Provide the (x, y) coordinate of the cell's center where the given text is located.  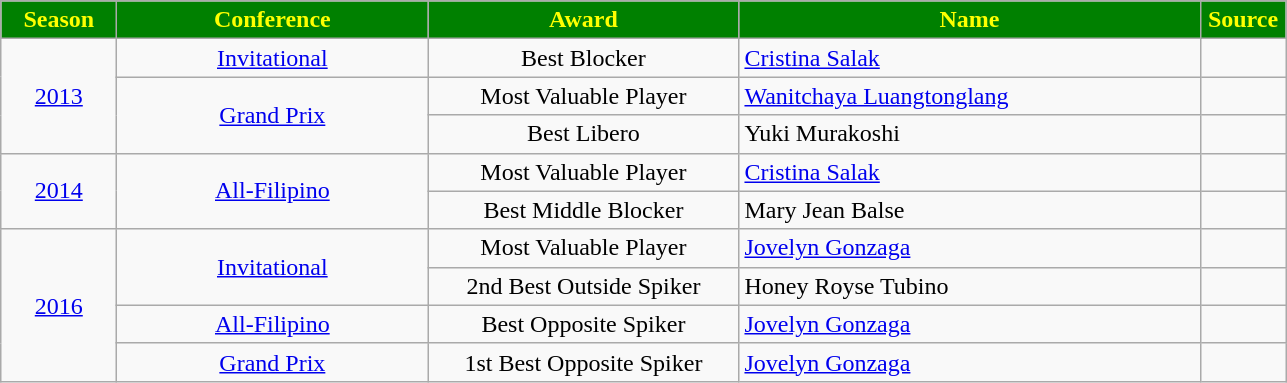
2016 (59, 305)
2013 (59, 96)
1st Best Opposite Spiker (584, 362)
Wanitchaya Luangtonglang (970, 96)
Best Middle Blocker (584, 210)
Award (584, 20)
Honey Royse Tubino (970, 286)
Yuki Murakoshi (970, 134)
Mary Jean Balse (970, 210)
Source (1243, 20)
Best Blocker (584, 58)
Best Libero (584, 134)
Name (970, 20)
Season (59, 20)
2014 (59, 191)
Conference (272, 20)
2nd Best Outside Spiker (584, 286)
Best Opposite Spiker (584, 324)
